Scan for the cell matching the given text and deliver its (x, y) coordinate at center. 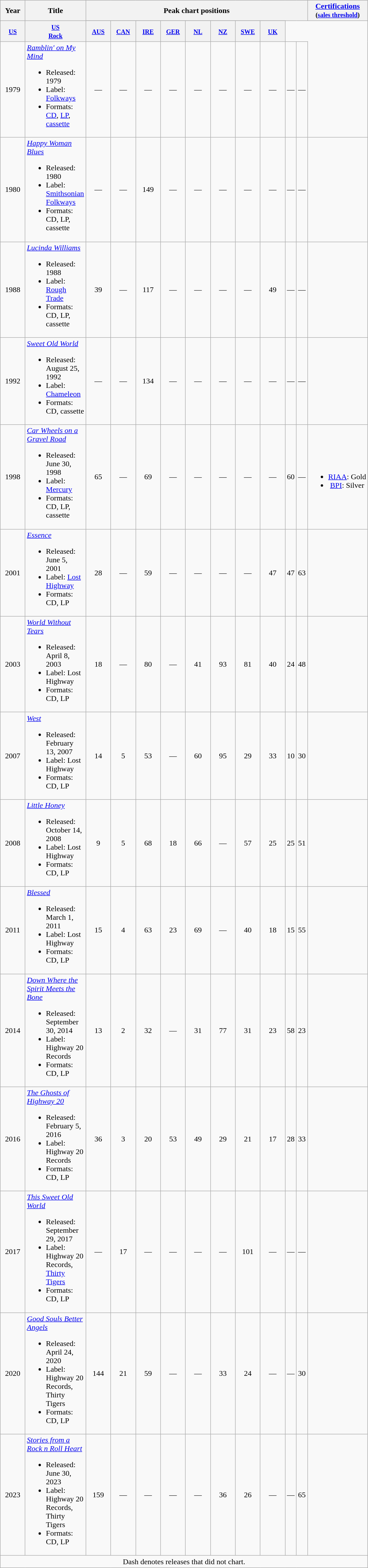
2007 (13, 755)
This Sweet Old WorldReleased: September 29, 2017Label: Highway 20 Records, Thirty TigersFormats: CD, LP (55, 1252)
SWE (248, 31)
Sweet Old WorldReleased: August 25, 1992Label: ChameleonFormats: CD, cassette (55, 381)
Car Wheels on a Gravel RoadReleased: June 30, 1998Label: MercuryFormats: CD, LP, cassette (55, 477)
2003 (13, 664)
Year (13, 11)
IRE (148, 31)
93 (223, 664)
Good Souls Better AngelsReleased: April 24, 2020Label: Highway 20 Records, Thirty TigersFormats: CD, LP (55, 1373)
US (13, 31)
2 (123, 1030)
The Ghosts of Highway 20Released: February 5, 2016Label: Highway 20 RecordsFormats: CD, LP (55, 1139)
USRock (55, 31)
Ramblin' on My MindReleased: 1979Label: FolkwaysFormats: CD, LP, cassette (55, 89)
81 (248, 664)
2008 (13, 843)
55 (302, 930)
14 (98, 755)
2023 (13, 1495)
Certifications(sales threshold) (338, 11)
2017 (13, 1252)
2020 (13, 1373)
2011 (13, 930)
66 (198, 843)
GER (173, 31)
95 (223, 755)
32 (148, 1030)
BlessedReleased: March 1, 2011Label: Lost HighwayFormats: CD, LP (55, 930)
CAN (123, 31)
World Without TearsReleased: April 8, 2003Label: Lost HighwayFormats: CD, LP (55, 664)
Title (55, 11)
1980 (13, 190)
NL (198, 31)
2001 (13, 573)
159 (98, 1495)
Lucinda WilliamsReleased: 1988Label: Rough TradeFormats: CD, LP, cassette (55, 290)
2014 (13, 1030)
48 (302, 664)
9 (98, 843)
Peak chart positions (197, 11)
AUS (98, 31)
Little HoneyReleased: October 14, 2008Label: Lost HighwayFormats: CD, LP (55, 843)
149 (148, 190)
Down Where the Spirit Meets the BoneReleased: September 30, 2014Label: Highway 20 RecordsFormats: CD, LP (55, 1030)
101 (248, 1252)
Stories from a Rock n Roll HeartReleased: June 30, 2023Label: Highway 20 Records, Thirty TigersFormats: CD, LP (55, 1495)
51 (302, 843)
39 (98, 290)
4 (123, 930)
1998 (13, 477)
58 (291, 1030)
2016 (13, 1139)
RIAA: GoldBPI: Silver (338, 477)
20 (148, 1139)
NZ (223, 31)
80 (148, 664)
26 (248, 1495)
WestReleased: February 13, 2007Label: Lost HighwayFormats: CD, LP (55, 755)
57 (248, 843)
13 (98, 1030)
41 (198, 664)
3 (123, 1139)
77 (223, 1030)
10 (291, 755)
Dash denotes releases that did not chart. (184, 1562)
UK (273, 31)
EssenceReleased: June 5, 2001Label: Lost HighwayFormats: CD, LP (55, 573)
Happy Woman BluesReleased: 1980Label: Smithsonian FolkwaysFormats: CD, LP, cassette (55, 190)
1979 (13, 89)
1988 (13, 290)
144 (98, 1373)
68 (148, 843)
117 (148, 290)
1992 (13, 381)
134 (148, 381)
